Extract the [x, y] coordinate from the center of the cell holding the provided text.  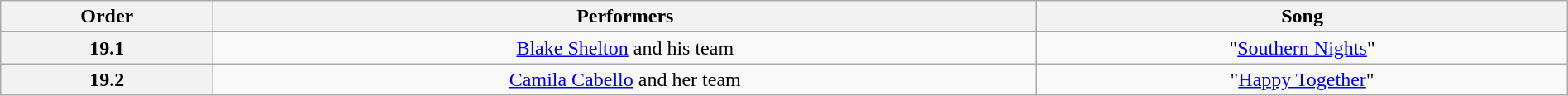
19.1 [108, 48]
"Southern Nights" [1302, 48]
19.2 [108, 79]
"Happy Together" [1302, 79]
Camila Cabello and her team [625, 79]
Blake Shelton and his team [625, 48]
Performers [625, 17]
Order [108, 17]
Song [1302, 17]
